Identify which cell holds the provided text, then report its (x, y) central coordinate. 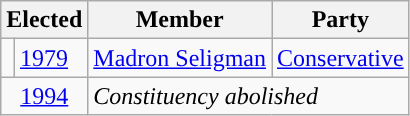
Party (341, 20)
Elected (44, 20)
Madron Seligman (180, 58)
1979 (50, 58)
Conservative (341, 58)
Member (180, 20)
Constituency abolished (248, 96)
1994 (44, 96)
